Locate the cell with the specified text and output its [X, Y] center coordinate. 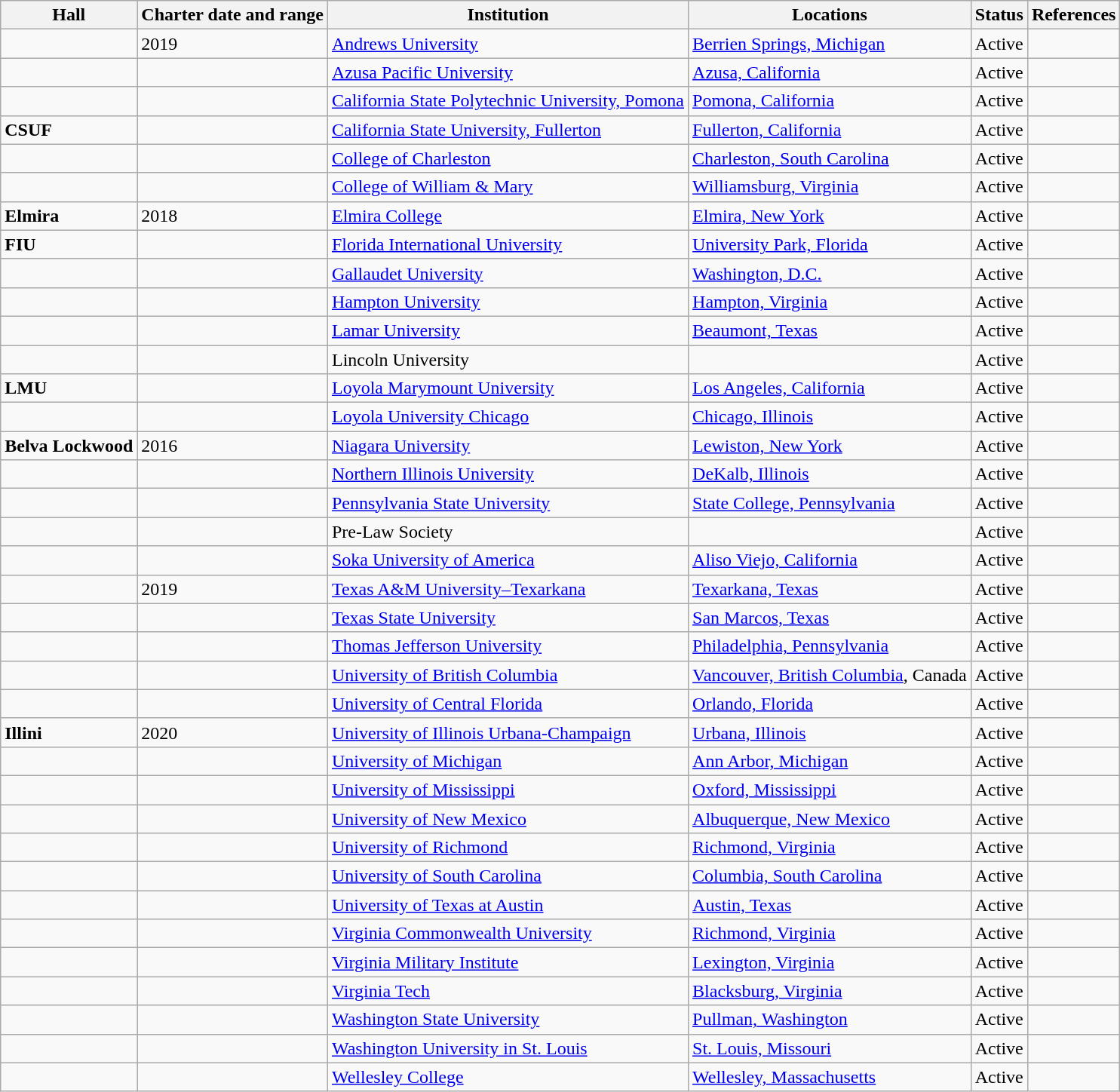
Lamar University [508, 330]
Lexington, Virginia [830, 962]
Columbia, South Carolina [830, 876]
St. Louis, Missouri [830, 1048]
2020 [232, 732]
Thomas Jefferson University [508, 646]
Elmira, New York [830, 216]
College of Charleston [508, 158]
Beaumont, Texas [830, 330]
University of New Mexico [508, 818]
Texas State University [508, 618]
University of South Carolina [508, 876]
Azusa, California [830, 72]
Gallaudet University [508, 273]
2018 [232, 216]
DeKalb, Illinois [830, 474]
Blacksburg, Virginia [830, 991]
Urbana, Illinois [830, 732]
Locations [830, 15]
Wellesley, Massachusetts [830, 1077]
State College, Pennsylvania [830, 503]
Status [999, 15]
Orlando, Florida [830, 704]
Aliso Viejo, California [830, 560]
2016 [232, 446]
Niagara University [508, 446]
University of Michigan [508, 761]
University of Richmond [508, 848]
Ann Arbor, Michigan [830, 761]
Virginia Tech [508, 991]
Belva Lockwood [69, 446]
Berrien Springs, Michigan [830, 44]
University of Mississippi [508, 790]
University Park, Florida [830, 244]
Institution [508, 15]
Illini [69, 732]
Texarkana, Texas [830, 589]
Chicago, Illinois [830, 417]
Virginia Commonwealth University [508, 934]
Albuquerque, New Mexico [830, 818]
Philadelphia, Pennsylvania [830, 646]
Charter date and range [232, 15]
University of British Columbia [508, 675]
FIU [69, 244]
Elmira [69, 216]
Azusa Pacific University [508, 72]
San Marcos, Texas [830, 618]
Elmira College [508, 216]
Washington State University [508, 1020]
Hall [69, 15]
Loyola Marymount University [508, 388]
Texas A&M University–Texarkana [508, 589]
Hampton, Virginia [830, 302]
Lincoln University [508, 360]
Oxford, Mississippi [830, 790]
Washington, D.C. [830, 273]
LMU [69, 388]
Lewiston, New York [830, 446]
College of William & Mary [508, 187]
Pomona, California [830, 101]
Virginia Military Institute [508, 962]
Washington University in St. Louis [508, 1048]
University of Central Florida [508, 704]
University of Texas at Austin [508, 905]
Vancouver, British Columbia, Canada [830, 675]
Northern Illinois University [508, 474]
Williamsburg, Virginia [830, 187]
Soka University of America [508, 560]
Hampton University [508, 302]
Pullman, Washington [830, 1020]
CSUF [69, 130]
Andrews University [508, 44]
Los Angeles, California [830, 388]
University of Illinois Urbana-Champaign [508, 732]
Fullerton, California [830, 130]
References [1074, 15]
California State Polytechnic University, Pomona [508, 101]
Pre-Law Society [508, 532]
Pennsylvania State University [508, 503]
California State University, Fullerton [508, 130]
Austin, Texas [830, 905]
Florida International University [508, 244]
Loyola University Chicago [508, 417]
Charleston, South Carolina [830, 158]
Wellesley College [508, 1077]
